Scan for the cell matching the given text and deliver its (X, Y) coordinate at center. 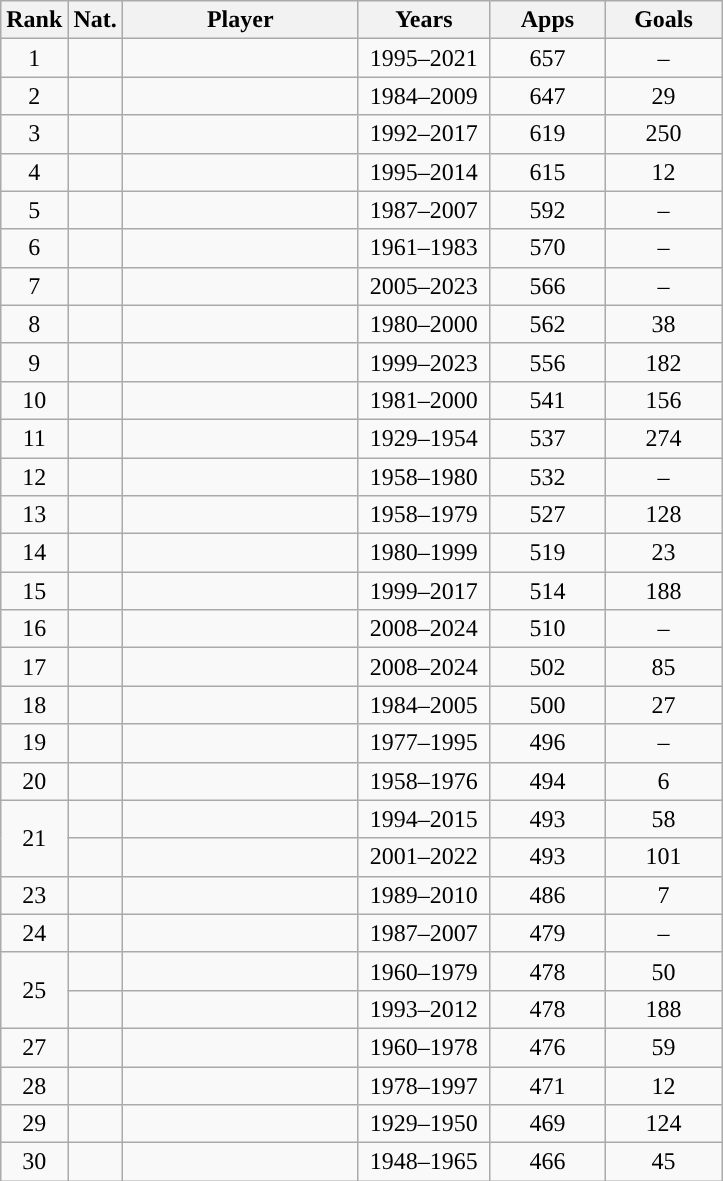
1995–2014 (424, 172)
8 (34, 324)
566 (547, 286)
13 (34, 515)
1999–2017 (424, 591)
25 (34, 990)
1960–1978 (424, 1047)
1960–1979 (424, 971)
1961–1983 (424, 248)
615 (547, 172)
14 (34, 553)
Nat. (95, 20)
657 (547, 58)
1929–1950 (424, 1124)
Rank (34, 20)
18 (34, 705)
1993–2012 (424, 1009)
647 (547, 96)
128 (663, 515)
592 (547, 210)
537 (547, 438)
469 (547, 1124)
1980–1999 (424, 553)
5 (34, 210)
1977–1995 (424, 743)
45 (663, 1162)
250 (663, 134)
1981–2000 (424, 400)
38 (663, 324)
24 (34, 933)
1995–2021 (424, 58)
50 (663, 971)
9 (34, 362)
28 (34, 1085)
Apps (547, 20)
510 (547, 629)
2005–2023 (424, 286)
11 (34, 438)
3 (34, 134)
479 (547, 933)
156 (663, 400)
471 (547, 1085)
519 (547, 553)
1958–1979 (424, 515)
10 (34, 400)
476 (547, 1047)
1992–2017 (424, 134)
1984–2009 (424, 96)
1 (34, 58)
2001–2022 (424, 857)
20 (34, 781)
1984–2005 (424, 705)
1994–2015 (424, 819)
30 (34, 1162)
124 (663, 1124)
101 (663, 857)
1958–1980 (424, 477)
Goals (663, 20)
1948–1965 (424, 1162)
1958–1976 (424, 781)
274 (663, 438)
1999–2023 (424, 362)
4 (34, 172)
58 (663, 819)
Years (424, 20)
2 (34, 96)
500 (547, 705)
502 (547, 667)
527 (547, 515)
19 (34, 743)
17 (34, 667)
21 (34, 838)
514 (547, 591)
532 (547, 477)
Player (240, 20)
1978–1997 (424, 1085)
562 (547, 324)
570 (547, 248)
556 (547, 362)
486 (547, 895)
1980–2000 (424, 324)
1929–1954 (424, 438)
1989–2010 (424, 895)
59 (663, 1047)
466 (547, 1162)
494 (547, 781)
15 (34, 591)
541 (547, 400)
496 (547, 743)
85 (663, 667)
619 (547, 134)
182 (663, 362)
16 (34, 629)
